Return (x, y) of the center of cell containing provided text 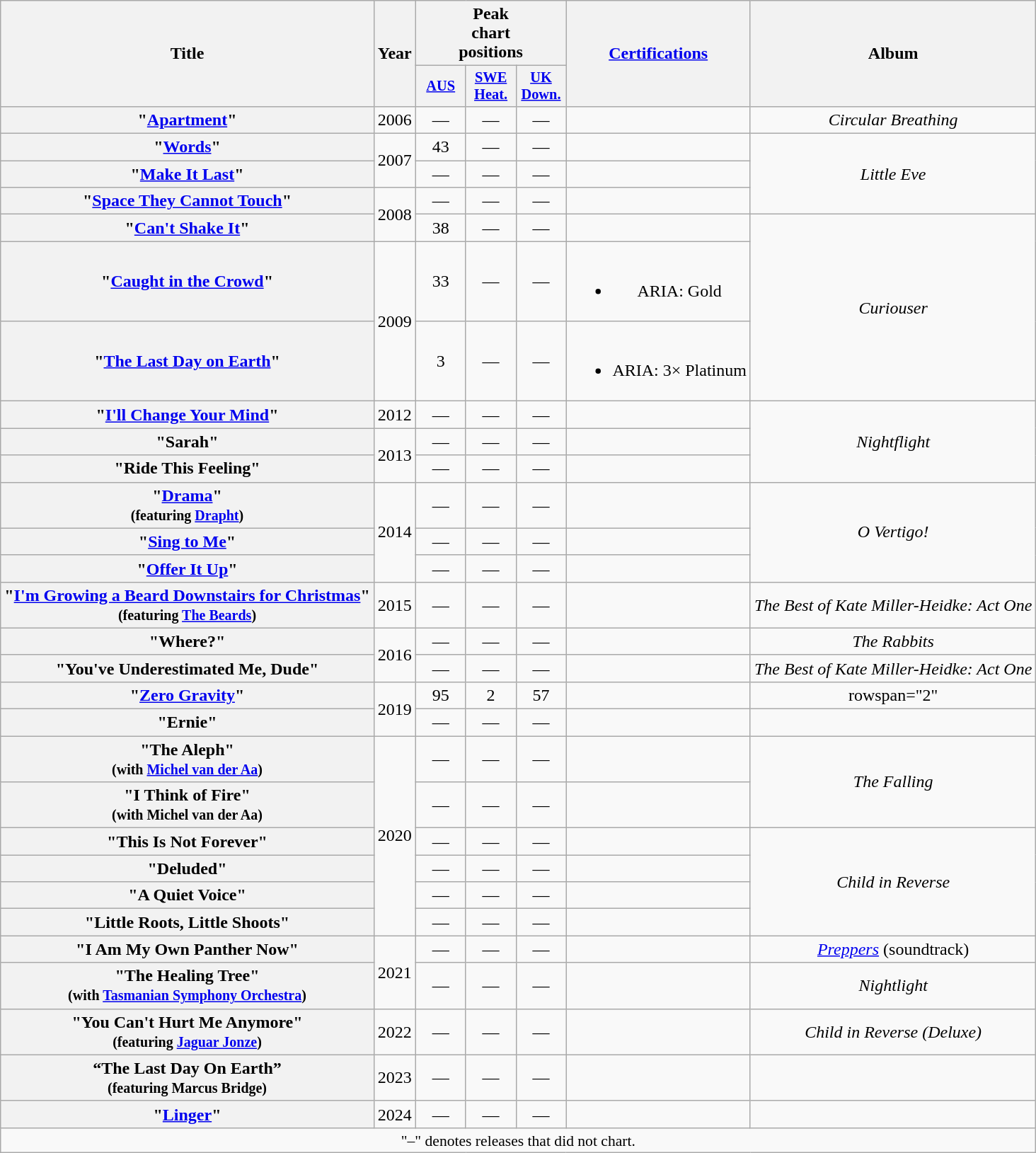
"This Is Not Forever" (188, 842)
"Drama"(featuring Drapht) (188, 505)
"Ernie" (188, 723)
Certifications (658, 54)
Nightflight (893, 442)
"Linger" (188, 1114)
"A Quiet Voice" (188, 895)
"Apartment" (188, 120)
rowspan="2" (893, 695)
"You Can't Hurt Me Anymore"(featuring Jaguar Jonze) (188, 1032)
Child in Reverse (893, 882)
2009 (395, 321)
33 (440, 282)
The Rabbits (893, 641)
Year (395, 54)
2024 (395, 1114)
The Falling (893, 782)
"Deluded" (188, 868)
2008 (395, 214)
“The Last Day On Earth” (featuring Marcus Bridge) (188, 1077)
2021 (395, 973)
"Zero Gravity" (188, 695)
Title (188, 54)
O Vertigo! (893, 532)
2012 (395, 415)
"You've Underestimated Me, Dude" (188, 668)
2020 (395, 836)
Preppers (soundtrack) (893, 949)
2 (491, 695)
"Make It Last" (188, 174)
Child in Reverse (Deluxe) (893, 1032)
2023 (395, 1077)
Album (893, 54)
"I Am My Own Panther Now" (188, 949)
"The Aleph"(with Michel van der Aa) (188, 759)
2013 (395, 455)
Curiouser (893, 308)
"The Healing Tree"(with Tasmanian Symphony Orchestra) (188, 985)
2016 (395, 655)
3 (440, 361)
2014 (395, 532)
Nightlight (893, 985)
UKDown. (541, 86)
"I'll Change Your Mind" (188, 415)
2022 (395, 1032)
"Words" (188, 147)
Little Eve (893, 174)
ARIA: 3× Platinum (658, 361)
Peakchartpositions (491, 33)
57 (541, 695)
2006 (395, 120)
2019 (395, 709)
"Space They Cannot Touch" (188, 201)
"Caught in the Crowd" (188, 282)
"Where?" (188, 641)
43 (440, 147)
AUS (440, 86)
ARIA: Gold (658, 282)
"Sarah" (188, 442)
"Offer It Up" (188, 568)
"The Last Day on Earth" (188, 361)
"Can't Shake It" (188, 228)
Circular Breathing (893, 120)
"I'm Growing a Beard Downstairs for Christmas"(featuring The Beards) (188, 604)
"–" denotes releases that did not chart. (518, 1140)
"Little Roots, Little Shoots" (188, 922)
2007 (395, 161)
95 (440, 695)
38 (440, 228)
2015 (395, 604)
"Sing to Me" (188, 541)
"I Think of Fire"(with Michel van der Aa) (188, 805)
SWEHeat. (491, 86)
"Ride This Feeling" (188, 469)
